Provide the (X, Y) coordinate of the cell's center where the given text is located.  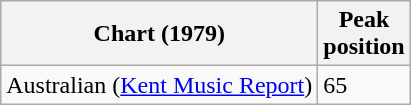
65 (364, 85)
Peakposition (364, 34)
Australian (Kent Music Report) (160, 85)
Chart (1979) (160, 34)
